Output the [x, y] coordinate of the center of the cell containing the given text.  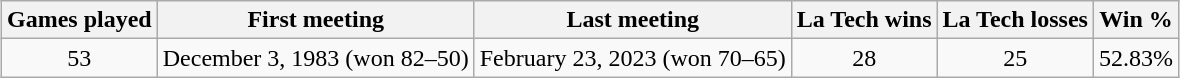
Last meeting [632, 20]
La Tech wins [864, 20]
December 3, 1983 (won 82–50) [316, 58]
52.83% [1136, 58]
28 [864, 58]
25 [1015, 58]
First meeting [316, 20]
February 23, 2023 (won 70–65) [632, 58]
Games played [79, 20]
La Tech losses [1015, 20]
Win % [1136, 20]
53 [79, 58]
